Return the (x, y) coordinate for the center point of the cell that contains the specified text.  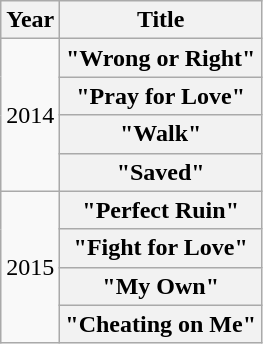
"Pray for Love" (161, 96)
"Fight for Love" (161, 248)
"Walk" (161, 134)
"My Own" (161, 286)
"Wrong or Right" (161, 58)
"Cheating on Me" (161, 324)
"Saved" (161, 172)
2014 (30, 115)
"Perfect Ruin" (161, 210)
2015 (30, 267)
Title (161, 20)
Year (30, 20)
